Return [X, Y] of the center of cell containing provided text 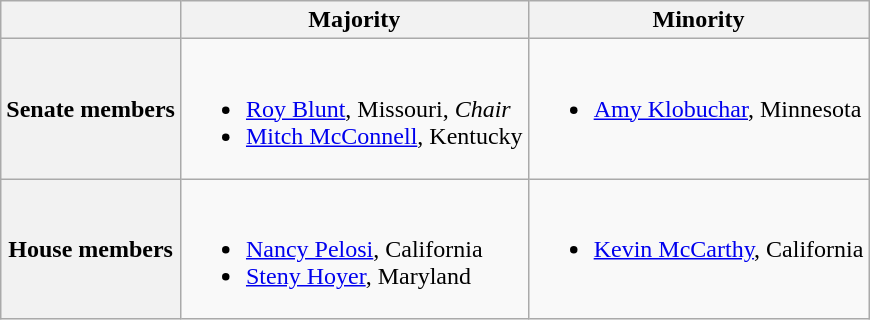
House members [91, 249]
Kevin McCarthy, California [698, 249]
Majority [354, 20]
Roy Blunt, Missouri, ChairMitch McConnell, Kentucky [354, 109]
Nancy Pelosi, CaliforniaSteny Hoyer, Maryland [354, 249]
Minority [698, 20]
Senate members [91, 109]
Amy Klobuchar, Minnesota [698, 109]
